Return (x, y) of the center of cell containing provided text 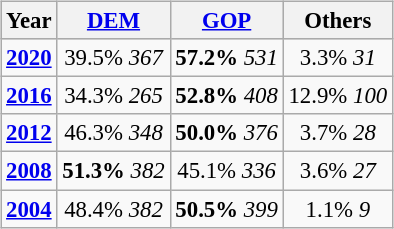
48.4% 382 (114, 209)
2008 (29, 171)
2016 (29, 96)
GOP (226, 21)
50.0% 376 (226, 133)
3.7% 28 (338, 133)
Year (29, 21)
45.1% 336 (226, 171)
46.3% 348 (114, 133)
39.5% 367 (114, 58)
57.2% 531 (226, 58)
50.5% 399 (226, 209)
52.8% 408 (226, 96)
DEM (114, 21)
3.3% 31 (338, 58)
51.3% 382 (114, 171)
1.1% 9 (338, 209)
12.9% 100 (338, 96)
3.6% 27 (338, 171)
2012 (29, 133)
2020 (29, 58)
Others (338, 21)
34.3% 265 (114, 96)
2004 (29, 209)
